Detect which cell encompasses the target text, then output its (X, Y) center coordinate. 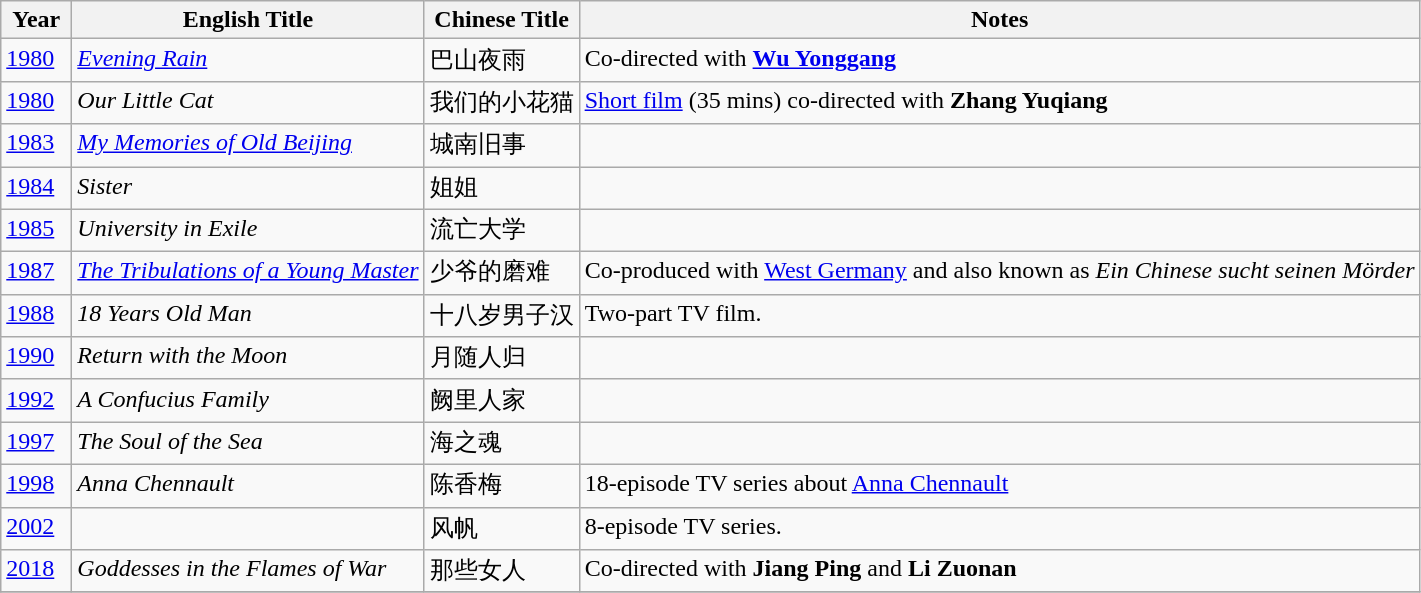
Two-part TV film. (1000, 316)
Sister (248, 188)
1988 (36, 316)
Co-directed with Wu Yonggang (1000, 60)
My Memories of Old Beijing (248, 146)
Notes (1000, 20)
The Tribulations of a Young Master (248, 274)
2002 (36, 528)
18-episode TV series about Anna Chennault (1000, 486)
Co-produced with West Germany and also known as Ein Chinese sucht seinen Mörder (1000, 274)
18 Years Old Man (248, 316)
那些女人 (502, 572)
Our Little Cat (248, 102)
Chinese Title (502, 20)
A Confucius Family (248, 400)
流亡大学 (502, 230)
Co-directed with Jiang Ping and Li Zuonan (1000, 572)
Anna Chennault (248, 486)
Evening Rain (248, 60)
风帆 (502, 528)
1984 (36, 188)
The Soul of the Sea (248, 444)
Short film (35 mins) co-directed with Zhang Yuqiang (1000, 102)
Return with the Moon (248, 358)
English Title (248, 20)
阙里人家 (502, 400)
月随人归 (502, 358)
2018 (36, 572)
1990 (36, 358)
1983 (36, 146)
1997 (36, 444)
1998 (36, 486)
University in Exile (248, 230)
十八岁男子汉 (502, 316)
1992 (36, 400)
陈香梅 (502, 486)
1987 (36, 274)
Goddesses in the Flames of War (248, 572)
城南旧事 (502, 146)
Year (36, 20)
1985 (36, 230)
海之魂 (502, 444)
我们的小花猫 (502, 102)
8-episode TV series. (1000, 528)
少爷的磨难 (502, 274)
姐姐 (502, 188)
巴山夜雨 (502, 60)
